Find where the given text appears and provide that cell's center as (x, y) coordinate. 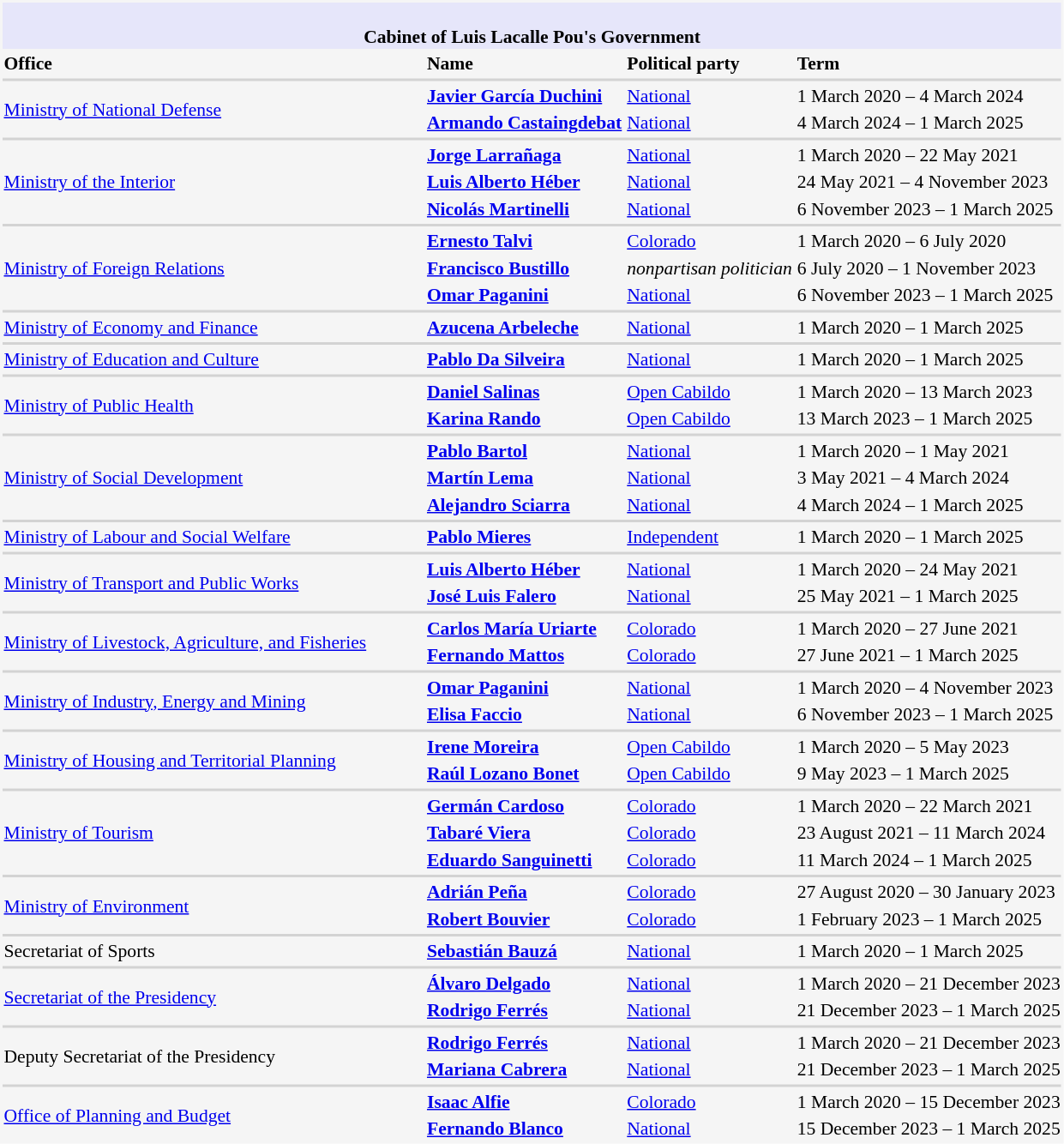
1 March 2020 – 1 May 2021 (929, 451)
Adrián Peña (524, 892)
Ministry of Education and Culture (213, 359)
Ministry of Public Health (213, 405)
Robert Bouvier (524, 919)
1 March 2020 – 5 May 2023 (929, 746)
Azucena Arbeleche (524, 328)
Independent (710, 537)
Name (524, 63)
Office of Planning and Budget (213, 1115)
Tabaré Viera (524, 833)
11 March 2024 – 1 March 2025 (929, 859)
Germán Cardoso (524, 806)
Pablo Da Silveira (524, 359)
Ministry of Environment (213, 906)
Deputy Secretariat of the Presidency (213, 1057)
Eduardo Sanguinetti (524, 859)
24 May 2021 – 4 November 2023 (929, 182)
1 March 2020 – 4 November 2023 (929, 688)
Ministry of Social Development (213, 479)
Ministry of Tourism (213, 834)
1 March 2020 – 15 December 2023 (929, 1101)
Pablo Mieres (524, 537)
Irene Moreira (524, 746)
25 May 2021 – 1 March 2025 (929, 596)
Ministry of Economy and Finance (213, 328)
Ministry of Livestock, Agriculture, and Fisheries (213, 641)
Karina Rando (524, 418)
Ministry of the Interior (213, 182)
Elisa Faccio (524, 714)
6 July 2020 – 1 November 2023 (929, 268)
1 March 2020 – 24 May 2021 (929, 569)
3 May 2021 – 4 March 2024 (929, 478)
27 August 2020 – 30 January 2023 (929, 892)
Term (929, 63)
Carlos María Uriarte (524, 628)
Mariana Cabrera (524, 1069)
Ernesto Talvi (524, 241)
9 May 2023 – 1 March 2025 (929, 774)
13 March 2023 – 1 March 2025 (929, 418)
José Luis Falero (524, 596)
23 August 2021 – 11 March 2024 (929, 833)
nonpartisan politician (710, 268)
27 June 2021 – 1 March 2025 (929, 655)
Ministry of Foreign Relations (213, 268)
Álvaro Delgado (524, 983)
Ministry of National Defense (213, 110)
Ministry of Transport and Public Works (213, 583)
Daniel Salinas (524, 391)
Fernando Mattos (524, 655)
Secretariat of the Presidency (213, 996)
Office (213, 63)
Nicolás Martinelli (524, 209)
Ministry of Industry, Energy and Mining (213, 701)
Jorge Larrañaga (524, 154)
1 March 2020 – 22 May 2021 (929, 154)
Sebastián Bauzá (524, 951)
1 March 2020 – 6 July 2020 (929, 241)
1 March 2020 – 13 March 2023 (929, 391)
1 February 2023 – 1 March 2025 (929, 919)
Javier García Duchini (524, 96)
Francisco Bustillo (524, 268)
Martín Lema (524, 478)
Ministry of Labour and Social Welfare (213, 537)
Cabinet of Luis Lacalle Pou's Government (532, 26)
Isaac Alfie (524, 1101)
1 March 2020 – 22 March 2021 (929, 806)
Fernando Blanco (524, 1129)
15 December 2023 – 1 March 2025 (929, 1129)
Secretariat of Sports (213, 951)
Armando Castaingdebat (524, 123)
1 March 2020 – 4 March 2024 (929, 96)
Political party (710, 63)
1 March 2020 – 27 June 2021 (929, 628)
Pablo Bartol (524, 451)
Raúl Lozano Bonet (524, 774)
Ministry of Housing and Territorial Planning (213, 760)
Alejandro Sciarra (524, 504)
